Find where the given text appears and provide that cell's center as (X, Y) coordinate. 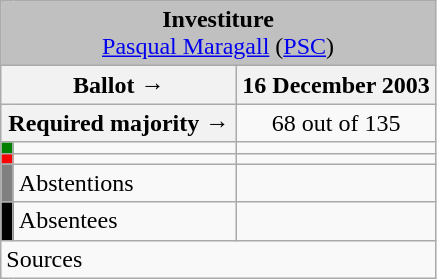
Abstentions (125, 183)
16 December 2003 (336, 85)
Ballot → (119, 85)
68 out of 135 (336, 123)
Absentees (125, 221)
InvestiturePasqual Maragall (PSC) (218, 34)
Required majority → (119, 123)
Sources (218, 259)
